Return [X, Y] of the center of cell containing provided text 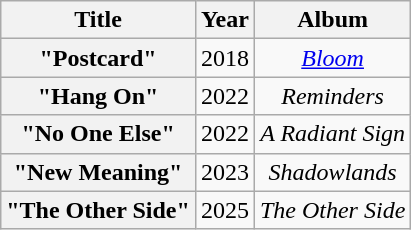
2018 [224, 58]
Bloom [332, 58]
"The Other Side" [98, 210]
"Postcard" [98, 58]
"No One Else" [98, 134]
The Other Side [332, 210]
2025 [224, 210]
Shadowlands [332, 172]
Reminders [332, 96]
"New Meaning" [98, 172]
Album [332, 20]
2023 [224, 172]
A Radiant Sign [332, 134]
"Hang On" [98, 96]
Title [98, 20]
Year [224, 20]
